Return (X, Y) of the center of cell containing provided text 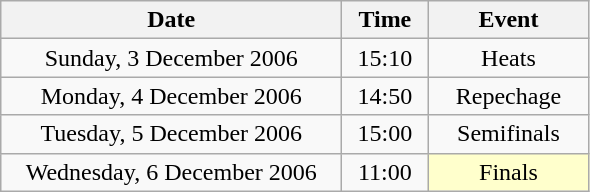
Finals (508, 172)
Sunday, 3 December 2006 (172, 58)
Heats (508, 58)
Time (385, 20)
11:00 (385, 172)
Date (172, 20)
15:10 (385, 58)
Repechage (508, 96)
Tuesday, 5 December 2006 (172, 134)
14:50 (385, 96)
Monday, 4 December 2006 (172, 96)
Event (508, 20)
Wednesday, 6 December 2006 (172, 172)
Semifinals (508, 134)
15:00 (385, 134)
